Extract the [x, y] coordinate from the center of the cell holding the provided text.  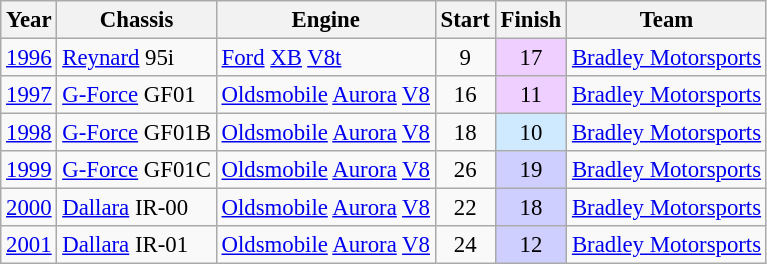
Year [29, 20]
12 [530, 245]
1999 [29, 170]
9 [465, 58]
G-Force GF01B [136, 133]
G-Force GF01 [136, 95]
Chassis [136, 20]
16 [465, 95]
17 [530, 58]
24 [465, 245]
Start [465, 20]
1996 [29, 58]
22 [465, 208]
10 [530, 133]
Engine [326, 20]
G-Force GF01C [136, 170]
Finish [530, 20]
Team [667, 20]
11 [530, 95]
1997 [29, 95]
Reynard 95i [136, 58]
2001 [29, 245]
Dallara IR-01 [136, 245]
Ford XB V8t [326, 58]
1998 [29, 133]
2000 [29, 208]
Dallara IR-00 [136, 208]
19 [530, 170]
26 [465, 170]
